For the text-containing cell, return its midpoint in [x, y] coordinate format. 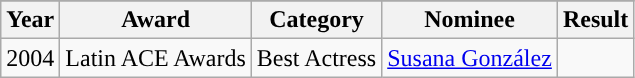
Result [595, 20]
Category [316, 20]
Year [30, 20]
Nominee [470, 20]
Latin ACE Awards [156, 58]
Susana González [470, 58]
Best Actress [316, 58]
Award [156, 20]
2004 [30, 58]
